Scan for the cell matching the given text and deliver its (X, Y) coordinate at center. 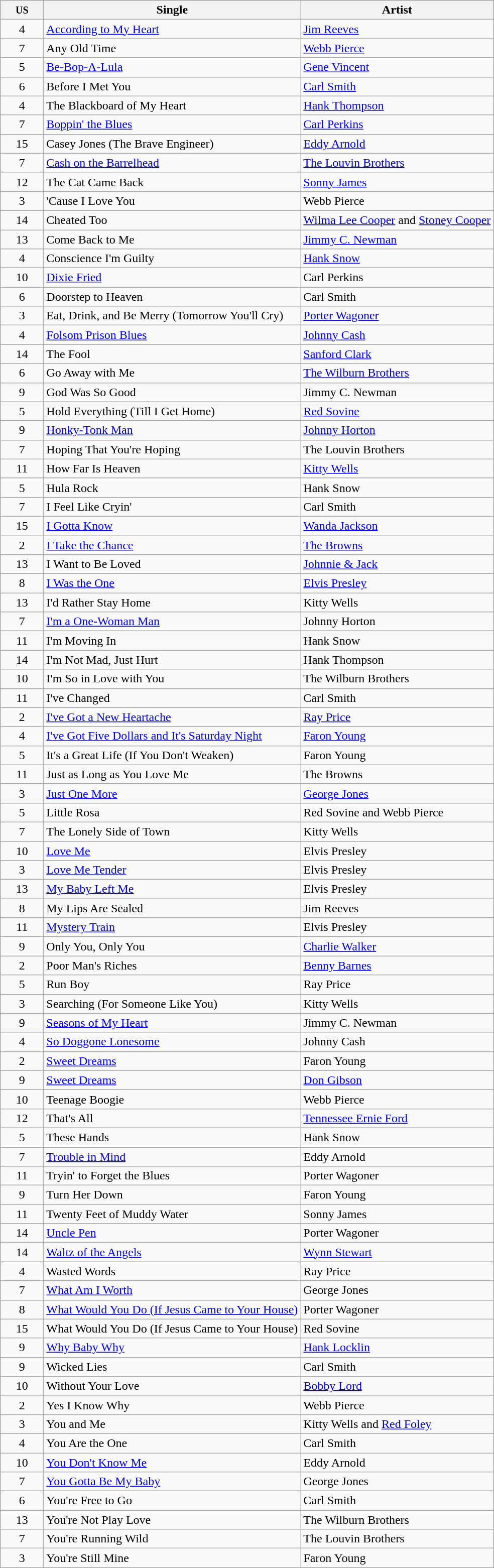
The Lonely Side of Town (172, 831)
US (22, 10)
Teenage Boogie (172, 1099)
I Want to Be Loved (172, 564)
Don Gibson (397, 1080)
Love Me (172, 851)
Tennessee Ernie Ford (397, 1118)
These Hands (172, 1137)
Artist (397, 10)
I'm a One-Woman Man (172, 622)
Conscience I'm Guilty (172, 259)
I Gotta Know (172, 526)
I'm Not Mad, Just Hurt (172, 660)
I Take the Chance (172, 545)
My Baby Left Me (172, 889)
You're Still Mine (172, 1558)
Boppin' the Blues (172, 125)
'Cause I Love You (172, 201)
How Far Is Heaven (172, 468)
Run Boy (172, 985)
Hold Everything (Till I Get Home) (172, 411)
Mystery Train (172, 927)
Only You, Only You (172, 946)
Gene Vincent (397, 67)
God Was So Good (172, 392)
The Fool (172, 354)
I've Got Five Dollars and It's Saturday Night (172, 736)
Seasons of My Heart (172, 1023)
I've Got a New Heartache (172, 717)
Any Old Time (172, 48)
Just One More (172, 793)
Uncle Pen (172, 1233)
Honky-Tonk Man (172, 430)
The Cat Came Back (172, 182)
Why Baby Why (172, 1348)
I'd Rather Stay Home (172, 602)
I Feel Like Cryin' (172, 507)
Casey Jones (The Brave Engineer) (172, 144)
According to My Heart (172, 29)
Before I Met You (172, 86)
Poor Man's Riches (172, 966)
Little Rosa (172, 812)
You're Free to Go (172, 1501)
Folsom Prison Blues (172, 335)
Wanda Jackson (397, 526)
It's a Great Life (If You Don't Weaken) (172, 755)
What Am I Worth (172, 1290)
Hank Locklin (397, 1348)
Cheated Too (172, 220)
You Are the One (172, 1443)
I'm Moving In (172, 641)
Dixie Fried (172, 278)
You're Running Wild (172, 1539)
Without Your Love (172, 1386)
Turn Her Down (172, 1195)
You Don't Know Me (172, 1463)
Wynn Stewart (397, 1252)
Hoping That You're Hoping (172, 449)
My Lips Are Sealed (172, 908)
Eat, Drink, and Be Merry (Tomorrow You'll Cry) (172, 316)
Tryin' to Forget the Blues (172, 1176)
Wilma Lee Cooper and Stoney Cooper (397, 220)
Single (172, 10)
Searching (For Someone Like You) (172, 1004)
You Gotta Be My Baby (172, 1482)
I Was the One (172, 583)
The Blackboard of My Heart (172, 105)
Red Sovine and Webb Pierce (397, 812)
You and Me (172, 1424)
So Doggone Lonesome (172, 1042)
That's All (172, 1118)
Charlie Walker (397, 946)
Go Away with Me (172, 373)
Kitty Wells and Red Foley (397, 1424)
You're Not Play Love (172, 1520)
Be-Bop-A-Lula (172, 67)
Johnnie & Jack (397, 564)
Come Back to Me (172, 239)
Wasted Words (172, 1271)
Doorstep to Heaven (172, 297)
Wicked Lies (172, 1367)
Just as Long as You Love Me (172, 774)
Hula Rock (172, 488)
Sanford Clark (397, 354)
Waltz of the Angels (172, 1252)
I'm So in Love with You (172, 679)
Benny Barnes (397, 966)
Love Me Tender (172, 870)
Yes I Know Why (172, 1405)
Cash on the Barrelhead (172, 163)
Twenty Feet of Muddy Water (172, 1214)
Trouble in Mind (172, 1156)
Bobby Lord (397, 1386)
I've Changed (172, 698)
